Return [x, y] of the center of cell containing provided text 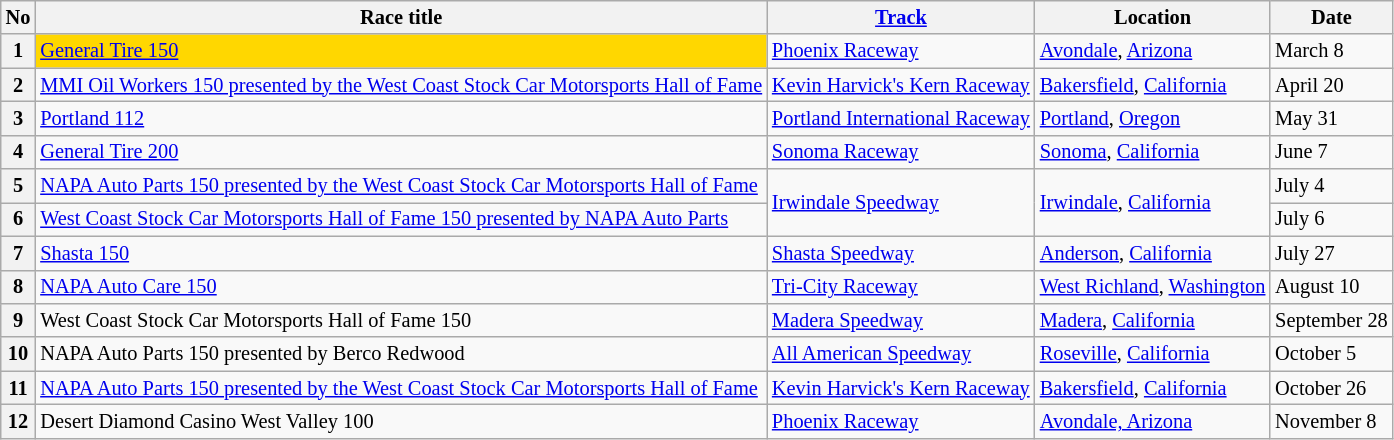
Madera, California [1152, 320]
Track [901, 17]
Tri-City Raceway [901, 287]
5 [18, 186]
July 6 [1331, 219]
Race title [401, 17]
July 4 [1331, 186]
3 [18, 118]
Desert Diamond Casino West Valley 100 [401, 421]
7 [18, 253]
General Tire 200 [401, 152]
October 5 [1331, 354]
No [18, 17]
July 27 [1331, 253]
Date [1331, 17]
March 8 [1331, 51]
West Richland, Washington [1152, 287]
11 [18, 388]
Roseville, California [1152, 354]
Portland International Raceway [901, 118]
April 20 [1331, 85]
November 8 [1331, 421]
Sonoma Raceway [901, 152]
Anderson, California [1152, 253]
West Coast Stock Car Motorsports Hall of Fame 150 [401, 320]
September 28 [1331, 320]
Location [1152, 17]
6 [18, 219]
General Tire 150 [401, 51]
Irwindale Speedway [901, 202]
9 [18, 320]
Sonoma, California [1152, 152]
All American Speedway [901, 354]
10 [18, 354]
Irwindale, California [1152, 202]
May 31 [1331, 118]
4 [18, 152]
NAPA Auto Care 150 [401, 287]
NAPA Auto Parts 150 presented by Berco Redwood [401, 354]
August 10 [1331, 287]
West Coast Stock Car Motorsports Hall of Fame 150 presented by NAPA Auto Parts [401, 219]
Portland, Oregon [1152, 118]
October 26 [1331, 388]
June 7 [1331, 152]
MMI Oil Workers 150 presented by the West Coast Stock Car Motorsports Hall of Fame [401, 85]
Shasta Speedway [901, 253]
Portland 112 [401, 118]
8 [18, 287]
Shasta 150 [401, 253]
12 [18, 421]
Madera Speedway [901, 320]
2 [18, 85]
1 [18, 51]
